Detect which cell encompasses the target text, then output its (X, Y) center coordinate. 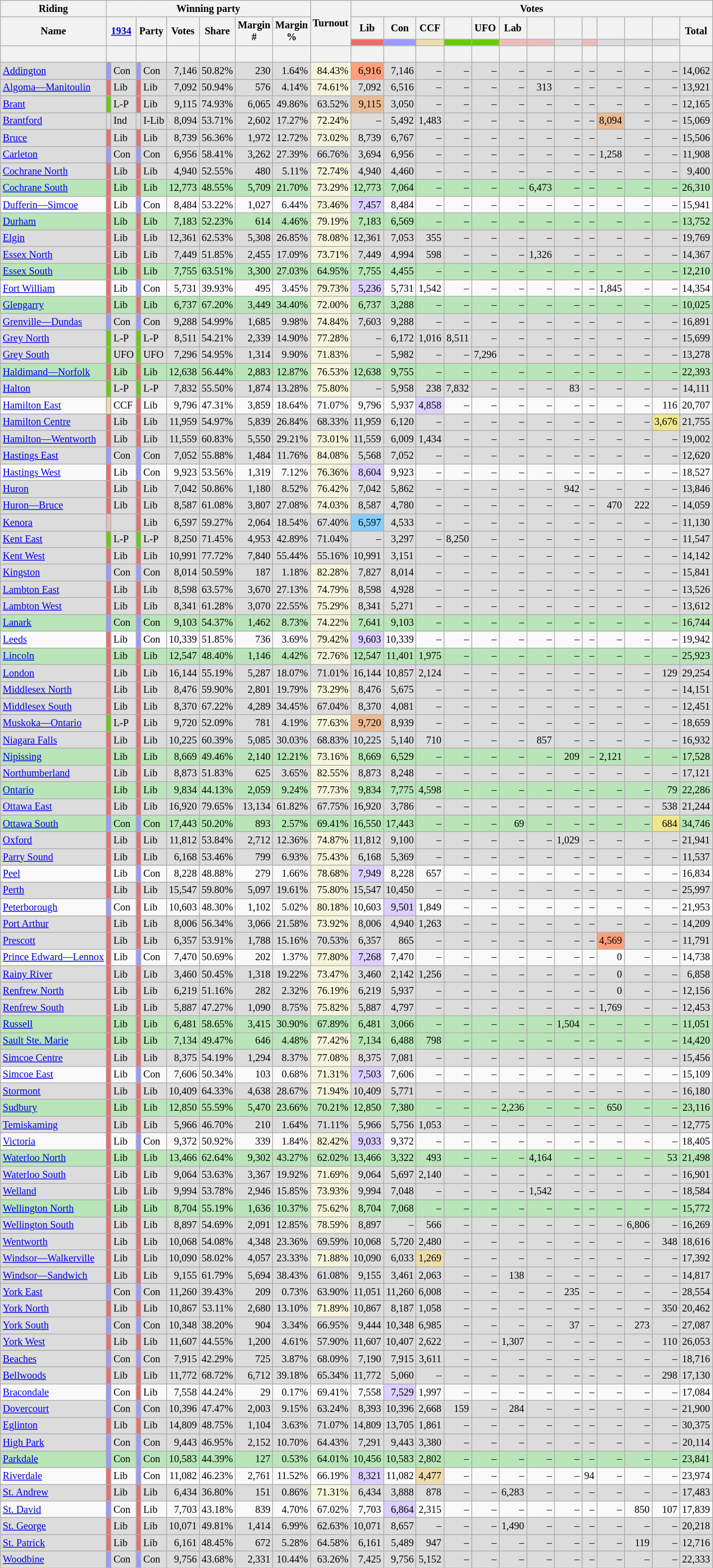
865 (400, 940)
10,025 (696, 305)
138 (513, 1275)
11,908 (696, 155)
Kent East (54, 539)
36.80% (218, 1492)
13,752 (696, 221)
151 (254, 1492)
77.73% (330, 790)
26.85% (291, 238)
0.17% (291, 1392)
Lincoln (54, 656)
52.23% (218, 221)
30.90% (291, 1024)
5,697 (400, 1175)
3,380 (430, 1442)
20,707 (696, 405)
49.86% (291, 104)
7,603 (367, 322)
48.40% (218, 656)
16,269 (696, 1225)
725 (254, 1359)
799 (254, 857)
2.57% (291, 824)
Prince Edward—Lennox (54, 957)
22,393 (696, 372)
Windsor—Walkerville (54, 1258)
71.94% (330, 1091)
18.07% (291, 673)
82.28% (330, 573)
672 (254, 1543)
30,375 (696, 1425)
63.57% (218, 589)
493 (430, 1158)
8.52% (291, 489)
56.44% (218, 372)
4,638 (254, 1091)
19,942 (696, 640)
10,407 (400, 1342)
70.21% (330, 1108)
77.72% (218, 556)
80.18% (330, 907)
5,694 (254, 1275)
1,319 (254, 472)
8.75% (291, 1007)
56.34% (218, 924)
3,694 (367, 155)
625 (254, 773)
22,286 (696, 790)
46.95% (218, 1442)
66.95% (330, 1325)
1,685 (254, 322)
50.69% (218, 957)
9,755 (400, 372)
Hastings East (54, 455)
52.55% (218, 171)
4,928 (400, 589)
710 (430, 740)
Addington (54, 71)
19.79% (291, 690)
13,278 (696, 355)
7,425 (367, 1560)
46.23% (218, 1476)
129 (666, 673)
63.24% (330, 1409)
12,165 (696, 104)
75.62% (330, 1208)
11.52% (291, 1476)
10.37% (291, 1208)
Middlesex South (54, 706)
5,060 (400, 1375)
39.43% (218, 1292)
18.54% (291, 522)
21.70% (291, 188)
4,057 (254, 1258)
4,994 (400, 255)
Russell (54, 1024)
Bellwoods (54, 1375)
71.69% (330, 1175)
850 (638, 1509)
79.42% (330, 640)
63.26% (330, 1560)
62.02% (330, 1158)
12,156 (696, 990)
51.16% (218, 990)
Wellington South (54, 1225)
58.02% (218, 1258)
55.59% (218, 1108)
34.45% (291, 706)
1,146 (254, 656)
55.88% (218, 455)
5,839 (254, 422)
2,802 (430, 1459)
11.76% (291, 455)
Nipissing (54, 756)
1,090 (254, 1007)
53.46% (218, 857)
3,461 (400, 1275)
3,611 (430, 1359)
48.55% (218, 188)
Hastings West (54, 472)
Grey North (54, 338)
Waterloo South (54, 1175)
17,084 (696, 1392)
5,720 (400, 1241)
60.39% (218, 740)
Glengarry (54, 305)
15,069 (696, 121)
5,085 (254, 740)
55.16% (330, 556)
6,009 (400, 439)
5,369 (400, 857)
2,883 (254, 372)
4,460 (400, 171)
67.02% (330, 1509)
42.89% (291, 539)
10.70% (291, 1442)
187 (254, 573)
46.70% (218, 1125)
904 (254, 1325)
Middlesex North (54, 690)
71.88% (330, 1258)
Lab (513, 28)
66.19% (330, 1476)
Name (54, 31)
1,972 (254, 138)
2,236 (513, 1108)
8.73% (291, 623)
76.53% (330, 372)
42.29% (218, 1359)
10,456 (367, 1459)
55.50% (218, 389)
Hamilton Centre (54, 422)
7,291 (367, 1442)
1,180 (254, 489)
43.27% (291, 1158)
16,891 (696, 322)
3.34% (291, 1325)
13.28% (291, 389)
67.40% (330, 522)
York West (54, 1342)
12.21% (291, 756)
53 (666, 1158)
66.76% (330, 155)
3,807 (254, 505)
1,256 (430, 974)
61.79% (218, 1275)
61.28% (218, 606)
9.15% (291, 1409)
53.71% (218, 121)
Wentworth (54, 1241)
18,659 (696, 723)
Riverdale (54, 1476)
72.76% (330, 656)
2,801 (254, 690)
878 (430, 1492)
3,888 (400, 1492)
3.69% (291, 640)
857 (540, 740)
63.52% (330, 104)
4.19% (291, 723)
9,444 (367, 1325)
7,775 (400, 790)
2,455 (254, 255)
107 (666, 1509)
2,668 (430, 1409)
5,308 (254, 238)
1,269 (430, 1258)
5,492 (400, 121)
1,462 (254, 623)
350 (666, 1309)
23,841 (696, 1459)
50.86% (218, 489)
6,767 (400, 138)
4,081 (400, 706)
72.00% (330, 305)
15.85% (291, 1191)
2,091 (254, 1225)
598 (430, 255)
2,152 (254, 1442)
Parry Sound (54, 857)
9.24% (291, 790)
3,151 (400, 556)
59.27% (218, 522)
34,746 (696, 824)
8,321 (367, 1476)
1,029 (568, 840)
49.46% (218, 756)
19,769 (696, 238)
53.63% (218, 1175)
5,568 (367, 455)
1,490 (513, 1526)
657 (430, 874)
Total (696, 31)
273 (638, 1325)
947 (430, 1543)
18,584 (696, 1191)
4,533 (400, 522)
Grey South (54, 355)
34.40% (291, 305)
50.45% (218, 974)
16,180 (696, 1091)
38.20% (218, 1325)
284 (513, 1409)
238 (430, 389)
18,527 (696, 472)
79.65% (218, 807)
14,142 (696, 556)
20,218 (696, 1526)
6,008 (430, 1292)
6,120 (400, 422)
1,849 (430, 907)
222 (638, 505)
5,958 (400, 389)
Fort William (54, 288)
72.74% (330, 171)
159 (457, 1409)
62.53% (218, 238)
11,130 (696, 522)
116 (666, 405)
14,367 (696, 255)
77.08% (330, 1058)
48.88% (218, 874)
6,529 (400, 756)
3,288 (400, 305)
5,271 (400, 606)
2,712 (254, 840)
17,392 (696, 1258)
3,070 (254, 606)
1,058 (430, 1309)
8,248 (400, 773)
67.75% (330, 807)
2,602 (254, 121)
73.02% (330, 138)
Winning party (208, 8)
53.56% (218, 472)
13,921 (696, 87)
Victoria (54, 1141)
83 (568, 389)
27.39% (291, 155)
Woodbine (54, 1560)
76.19% (330, 990)
4.42% (291, 656)
7,949 (367, 874)
Brant (54, 104)
4,598 (430, 790)
3,786 (400, 807)
Stormont (54, 1091)
Sault Ste. Marie (54, 1041)
6,488 (400, 1041)
St. George (54, 1526)
6,858 (696, 974)
St. Andrew (54, 1492)
39.18% (291, 1375)
6,569 (400, 221)
1,200 (254, 1342)
67.22% (218, 706)
74.61% (330, 87)
1,414 (254, 1526)
53.78% (218, 1191)
38.43% (291, 1275)
Margin# (254, 31)
16,932 (696, 740)
28,554 (696, 1292)
7,457 (367, 205)
1.84% (291, 1141)
14,738 (696, 957)
12,775 (696, 1125)
3.63% (291, 1425)
79 (666, 790)
110 (666, 1342)
75.29% (330, 606)
614 (254, 221)
Algoma—Manitoulin (54, 87)
9,501 (400, 907)
4.48% (291, 1041)
5,470 (254, 1108)
7,190 (367, 1359)
53.11% (218, 1309)
49.81% (218, 1526)
73.71% (330, 255)
Halton (54, 389)
4,348 (254, 1241)
Margin% (291, 31)
16,901 (696, 1175)
73.47% (330, 974)
5,152 (430, 1560)
6,864 (400, 1509)
78.59% (330, 1225)
York North (54, 1309)
7,268 (367, 957)
1,845 (611, 288)
7,380 (400, 1108)
19.22% (291, 974)
Kingston (54, 573)
71.04% (330, 539)
1,307 (513, 1342)
355 (430, 238)
56.36% (218, 138)
3,670 (254, 589)
Niagara Falls (54, 740)
13,846 (696, 489)
4.61% (291, 1342)
21,953 (696, 907)
1,027 (254, 205)
Party (151, 31)
67.04% (330, 706)
London (54, 673)
4,858 (430, 405)
1,053 (430, 1125)
84.08% (330, 455)
2,003 (254, 1409)
15,456 (696, 1058)
279 (254, 874)
50.92% (218, 1141)
313 (540, 87)
480 (254, 171)
1.37% (291, 957)
High Park (54, 1442)
15,506 (696, 138)
4,164 (540, 1158)
71.11% (330, 1125)
5,675 (400, 690)
44.55% (218, 1342)
5,236 (367, 288)
21,498 (696, 1158)
1,975 (430, 656)
781 (254, 723)
348 (666, 1241)
Hamilton East (54, 405)
6,916 (367, 71)
77.63% (330, 723)
282 (254, 990)
13,705 (400, 1425)
St. Patrick (54, 1543)
Temiskaming (54, 1125)
17,528 (696, 756)
4,569 (611, 940)
54.97% (218, 422)
Huron (54, 489)
7,053 (400, 238)
Renfrew North (54, 990)
1,484 (254, 455)
1,636 (254, 1208)
Rainy River (54, 974)
16,744 (696, 623)
Kent West (54, 556)
69.59% (330, 1241)
55.44% (291, 556)
202 (254, 957)
26.84% (291, 422)
17.09% (291, 255)
18,716 (696, 1359)
York South (54, 1325)
2,063 (430, 1275)
7,840 (254, 556)
736 (254, 640)
27.13% (291, 589)
Eglinton (54, 1425)
Riding (54, 8)
16,550 (367, 824)
77.80% (330, 957)
53.22% (218, 205)
5,771 (400, 1091)
62.64% (218, 1158)
64.33% (218, 1091)
14,111 (696, 389)
2,315 (430, 1509)
Renfrew South (54, 1007)
54.21% (218, 338)
Dovercourt (54, 1409)
6,283 (513, 1492)
0.86% (291, 1492)
Brantford (54, 121)
5,140 (400, 740)
1,483 (430, 121)
18.64% (291, 405)
7,081 (400, 1058)
64.95% (330, 271)
8,393 (367, 1409)
4.46% (291, 221)
Oxford (54, 840)
82.42% (330, 1141)
684 (666, 824)
47.27% (218, 1007)
2,946 (254, 1191)
63.51% (218, 271)
27,087 (696, 1325)
646 (254, 1041)
3,449 (254, 305)
6,033 (400, 1258)
4,797 (400, 1007)
1,326 (540, 255)
298 (666, 1375)
19.92% (291, 1175)
6.99% (291, 1526)
Peel (54, 874)
13,612 (696, 606)
0.73% (291, 1292)
Essex North (54, 255)
I-Lib (154, 121)
17,839 (696, 1509)
Perth (54, 890)
48.30% (218, 907)
Prescott (54, 940)
3.87% (291, 1359)
53.84% (218, 840)
0.53% (291, 1459)
78.08% (330, 238)
Bracondale (54, 1392)
4,455 (400, 271)
Windsor—Sandwich (54, 1275)
15.16% (291, 940)
Hamilton—Wentworth (54, 439)
11,791 (696, 940)
Grenville—Dundas (54, 322)
9,100 (400, 840)
650 (611, 1108)
28.67% (291, 1091)
12,451 (696, 706)
29,254 (696, 673)
9,603 (367, 640)
Welland (54, 1191)
4.70% (291, 1509)
54.37% (218, 623)
1,318 (254, 974)
0.68% (291, 1074)
4.14% (291, 87)
43.68% (218, 1560)
1,314 (254, 355)
4,780 (400, 505)
14,420 (696, 1041)
15,699 (696, 338)
Ind (123, 121)
3,297 (400, 539)
68.09% (330, 1359)
44.39% (218, 1459)
6,065 (254, 104)
1,434 (430, 439)
5,287 (254, 673)
47.47% (218, 1409)
54.19% (218, 1058)
71.83% (330, 355)
2,622 (430, 1342)
Simcoe Centre (54, 1058)
73.93% (330, 1191)
25,997 (696, 890)
Lambton East (54, 589)
235 (568, 1292)
230 (254, 71)
Durham (54, 221)
74.79% (330, 589)
12.85% (291, 1225)
2,761 (254, 1476)
Kenora (54, 522)
6,172 (400, 338)
Cochrane North (54, 171)
495 (254, 288)
9.90% (291, 355)
84.43% (330, 71)
71.01% (330, 673)
15,772 (696, 1208)
73.01% (330, 439)
59.90% (218, 690)
7,048 (400, 1191)
7.12% (291, 472)
64.01% (330, 1459)
30.03% (291, 740)
6,712 (254, 1375)
17,483 (696, 1492)
4,477 (430, 1476)
23,116 (696, 1108)
78.68% (330, 874)
5.02% (291, 907)
4,289 (254, 706)
29.21% (291, 439)
9.98% (291, 322)
5,097 (254, 890)
44.24% (218, 1392)
1,874 (254, 389)
Turnout (330, 23)
74.93% (218, 104)
576 (254, 87)
Muskoka—Ontario (54, 723)
2,124 (430, 673)
23.33% (291, 1258)
50.34% (218, 1074)
7,503 (367, 1074)
26,053 (696, 1342)
2,331 (254, 1560)
12.87% (291, 372)
1,769 (611, 1007)
1,504 (568, 1024)
Simcoe East (54, 1074)
14,354 (696, 288)
15,109 (696, 1074)
4,953 (254, 539)
339 (254, 1141)
52.09% (218, 723)
68.72% (218, 1375)
Port Arthur (54, 924)
12,210 (696, 271)
3,859 (254, 405)
14,817 (696, 1275)
73.16% (330, 756)
8,657 (400, 1526)
50.82% (218, 71)
69 (513, 824)
5,982 (400, 355)
20,462 (696, 1309)
6,516 (400, 87)
2,059 (254, 790)
67.20% (218, 305)
Cochrane South (54, 188)
62.63% (330, 1526)
5.28% (291, 1543)
54.69% (218, 1225)
Beaches (54, 1359)
566 (430, 1225)
Essex South (54, 271)
23.66% (291, 1108)
25,923 (696, 656)
94 (589, 1476)
1.18% (291, 573)
9,033 (367, 1141)
18,405 (696, 1141)
82.55% (330, 773)
21,755 (696, 422)
839 (254, 1509)
53.91% (218, 940)
57.90% (330, 1342)
22,333 (696, 1560)
50.94% (218, 87)
538 (666, 807)
64.58% (330, 1543)
3,676 (666, 422)
Bruce (54, 138)
1,104 (254, 1425)
Northumberland (54, 773)
13,134 (254, 807)
11,537 (696, 857)
21,941 (696, 840)
5,756 (400, 1125)
Haldimand—Norfolk (54, 372)
798 (430, 1041)
103 (254, 1074)
10,857 (400, 673)
22.55% (291, 606)
58.41% (218, 155)
Dufferin—Simcoe (54, 205)
Lambton West (54, 606)
9,302 (254, 1158)
68.33% (330, 422)
79.19% (330, 221)
7,641 (367, 623)
75.43% (330, 857)
3,300 (254, 271)
19,002 (696, 439)
7,064 (400, 188)
11,547 (696, 539)
Elgin (54, 238)
York East (54, 1292)
6.44% (291, 205)
127 (254, 1459)
79.73% (330, 288)
7,529 (400, 1392)
Leeds (54, 640)
17.27% (291, 121)
12,620 (696, 455)
44.13% (218, 790)
Ottawa East (54, 807)
26,310 (696, 188)
5,709 (254, 188)
11,401 (400, 656)
3,367 (254, 1175)
21,244 (696, 807)
8.37% (291, 1058)
1,102 (254, 907)
48.45% (218, 1543)
1,258 (611, 155)
5,489 (400, 1543)
77.28% (330, 338)
5,862 (400, 489)
54.08% (218, 1241)
2,480 (430, 1241)
Lanark (54, 623)
68.83% (330, 740)
5.11% (291, 171)
74.03% (330, 505)
2,064 (254, 522)
5,550 (254, 439)
12.36% (291, 840)
73.46% (330, 205)
58.65% (218, 1024)
76.36% (330, 472)
1,788 (254, 940)
7,827 (367, 573)
27.08% (291, 505)
Wellington North (54, 1208)
67.89% (330, 1024)
Ottawa South (54, 824)
71.89% (330, 1309)
59.80% (218, 890)
20,114 (696, 1442)
2,680 (254, 1309)
Parkdale (54, 1459)
210 (254, 1125)
14,062 (696, 71)
74.87% (330, 840)
6,473 (540, 188)
2,142 (400, 974)
12.72% (291, 138)
6,806 (638, 1225)
7,068 (400, 1208)
77.42% (330, 1041)
76.42% (330, 489)
942 (568, 489)
1,294 (254, 1058)
74.22% (330, 623)
1,263 (430, 924)
1,997 (430, 1392)
3,322 (400, 1158)
73.92% (330, 924)
13.10% (291, 1309)
21,900 (696, 1409)
St. David (54, 1509)
37 (568, 1325)
50.59% (218, 573)
10,450 (400, 890)
14,209 (696, 924)
39.93% (218, 288)
23.36% (291, 1241)
3,262 (254, 155)
49.47% (218, 1041)
3,415 (254, 1024)
1934 (121, 31)
17,130 (696, 1375)
Sudbury (54, 1108)
Waterloo North (54, 1158)
2.32% (291, 990)
Ontario (54, 790)
15,841 (696, 573)
43.18% (218, 1509)
3.45% (291, 288)
71.45% (218, 539)
65.34% (330, 1375)
1,016 (430, 338)
72.24% (330, 121)
Huron—Bruce (54, 505)
27.03% (291, 271)
13,526 (696, 589)
2,339 (254, 338)
17,121 (696, 773)
74.84% (330, 322)
12,453 (696, 1007)
54.95% (218, 355)
9,400 (696, 171)
61.82% (291, 807)
19.61% (291, 890)
12,716 (696, 1543)
6,985 (430, 1325)
1.66% (291, 874)
119 (638, 1543)
48.75% (218, 1425)
8,939 (400, 723)
47.31% (218, 405)
16,834 (696, 874)
2,121 (611, 756)
54.99% (218, 322)
29 (254, 1392)
3.65% (291, 773)
14,151 (696, 690)
893 (254, 824)
14,059 (696, 505)
70.53% (330, 940)
64.43% (330, 1442)
8,187 (400, 1309)
1,861 (430, 1425)
51.83% (218, 773)
Share (218, 31)
18,616 (696, 1241)
6.93% (291, 857)
60.83% (218, 439)
50.20% (218, 824)
75.82% (330, 1007)
Carleton (54, 155)
23,974 (696, 1476)
63.90% (330, 1292)
14.90% (291, 338)
15,941 (696, 205)
3,050 (400, 104)
Peterborough (54, 907)
470 (611, 505)
10.44% (291, 1560)
21.58% (291, 924)
8,604 (367, 472)
